Scan for the cell matching the given text and deliver its [X, Y] coordinate at center. 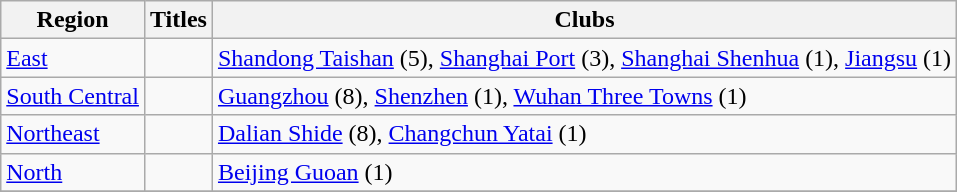
Shandong Taishan (5), Shanghai Port (3), Shanghai Shenhua (1), Jiangsu (1) [584, 58]
North [73, 172]
South Central [73, 96]
Dalian Shide (8), Changchun Yatai (1) [584, 134]
Northeast [73, 134]
Clubs [584, 20]
Region [73, 20]
East [73, 58]
Titles [178, 20]
Guangzhou (8), Shenzhen (1), Wuhan Three Towns (1) [584, 96]
Beijing Guoan (1) [584, 172]
